Output the [x, y] coordinate of the center of the cell containing the given text.  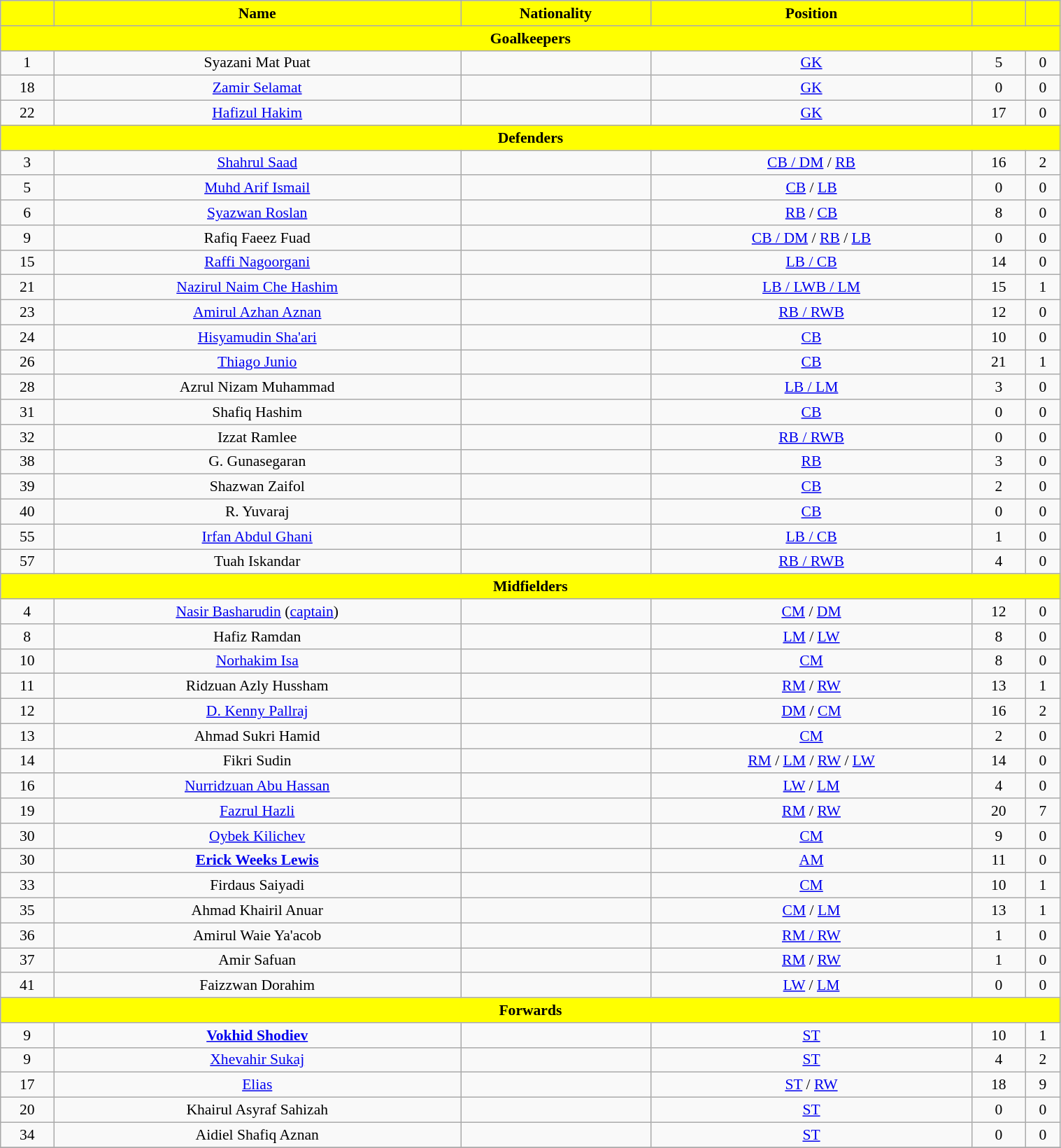
Nasir Basharudin (captain) [257, 611]
Amirul Azhan Aznan [257, 313]
Amirul Waie Ya'acob [257, 935]
Nurridzuan Abu Hassan [257, 786]
Norhakim Isa [257, 661]
Nazirul Naim Che Hashim [257, 288]
Aidiel Shafiq Aznan [257, 1135]
41 [27, 986]
Erick Weeks Lewis [257, 860]
Forwards [530, 1010]
Fikri Sudin [257, 761]
34 [27, 1135]
Muhd Arif Ismail [257, 188]
AM [811, 860]
LB / LM [811, 388]
55 [27, 537]
39 [27, 487]
Name [257, 13]
Shafiq Hashim [257, 412]
28 [27, 388]
Amir Safuan [257, 961]
Elias [257, 1085]
Position [811, 13]
Thiago Junio [257, 362]
35 [27, 911]
Raffi Nagoorgani [257, 262]
Izzat Ramlee [257, 437]
Ahmad Sukri Hamid [257, 736]
Oybek Kilichev [257, 836]
Defenders [530, 138]
33 [27, 886]
Syazani Mat Puat [257, 63]
RB [811, 462]
Khairul Asyraf Sahizah [257, 1110]
Faizzwan Dorahim [257, 986]
CM / DM [811, 611]
Hisyamudin Sha'ari [257, 337]
Midfielders [530, 587]
LM / LW [811, 637]
22 [27, 113]
7 [1043, 811]
Hafiz Ramdan [257, 637]
Rafiq Faeez Fuad [257, 238]
CB / DM / RB [811, 163]
Vokhid Shodiev [257, 1035]
Irfan Abdul Ghani [257, 537]
CB / DM / RB / LB [811, 238]
Tuah Iskandar [257, 562]
36 [27, 935]
Shahrul Saad [257, 163]
19 [27, 811]
Goalkeepers [530, 38]
R. Yuvaraj [257, 512]
37 [27, 961]
Nationality [556, 13]
23 [27, 313]
6 [27, 213]
LB / LWB / LM [811, 288]
G. Gunasegaran [257, 462]
32 [27, 437]
RB / CB [811, 213]
RM / LM / RW / LW [811, 761]
24 [27, 337]
DM / CM [811, 711]
Ahmad Khairil Anuar [257, 911]
D. Kenny Pallraj [257, 711]
57 [27, 562]
26 [27, 362]
Syazwan Roslan [257, 213]
Shazwan Zaifol [257, 487]
31 [27, 412]
38 [27, 462]
ST / RW [811, 1085]
Azrul Nizam Muhammad [257, 388]
Hafizul Hakim [257, 113]
CB / LB [811, 188]
Xhevahir Sukaj [257, 1060]
40 [27, 512]
Firdaus Saiyadi [257, 886]
Zamir Selamat [257, 88]
Ridzuan Azly Hussham [257, 686]
CM / LM [811, 911]
Fazrul Hazli [257, 811]
